For the text-containing cell, return its midpoint in (x, y) coordinate format. 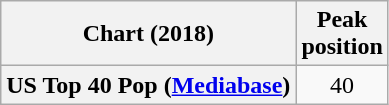
US Top 40 Pop (Mediabase) (148, 85)
40 (342, 85)
Chart (2018) (148, 34)
Peakposition (342, 34)
